Return the [X, Y] coordinate for the center point of the cell that contains the specified text.  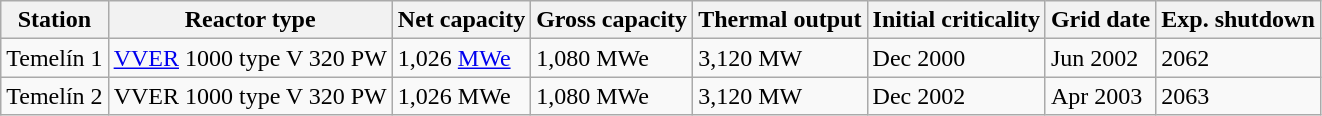
Temelín 2 [54, 96]
Grid date [1100, 20]
Jun 2002 [1100, 58]
2063 [1238, 96]
Initial criticality [956, 20]
Net capacity [461, 20]
2062 [1238, 58]
Apr 2003 [1100, 96]
Reactor type [250, 20]
Temelín 1 [54, 58]
Dec 2000 [956, 58]
Gross capacity [612, 20]
Station [54, 20]
Exp. shutdown [1238, 20]
Dec 2002 [956, 96]
Thermal output [780, 20]
